Pinpoint the cell where the given text exists, returning its [x, y] midpoint coordinate. 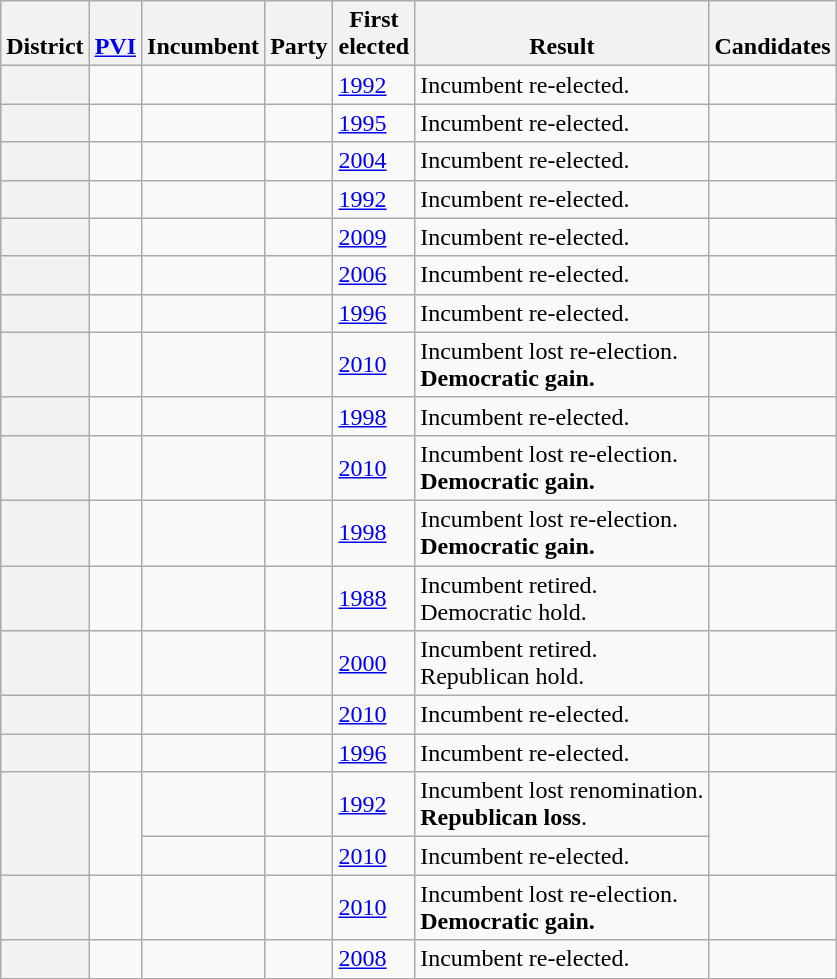
Result [562, 34]
Party [299, 34]
Candidates [772, 34]
Incumbent lost renomination.Republican loss. [562, 804]
Incumbent retired.Republican hold. [562, 664]
Incumbent retired.Democratic hold. [562, 598]
1995 [374, 123]
District [45, 34]
2006 [374, 275]
PVI [115, 34]
1988 [374, 598]
2000 [374, 664]
2008 [374, 959]
2004 [374, 161]
Incumbent [204, 34]
2009 [374, 237]
Firstelected [374, 34]
